Capture the cell that displays the provided text and extract its [x, y] central coordinate. 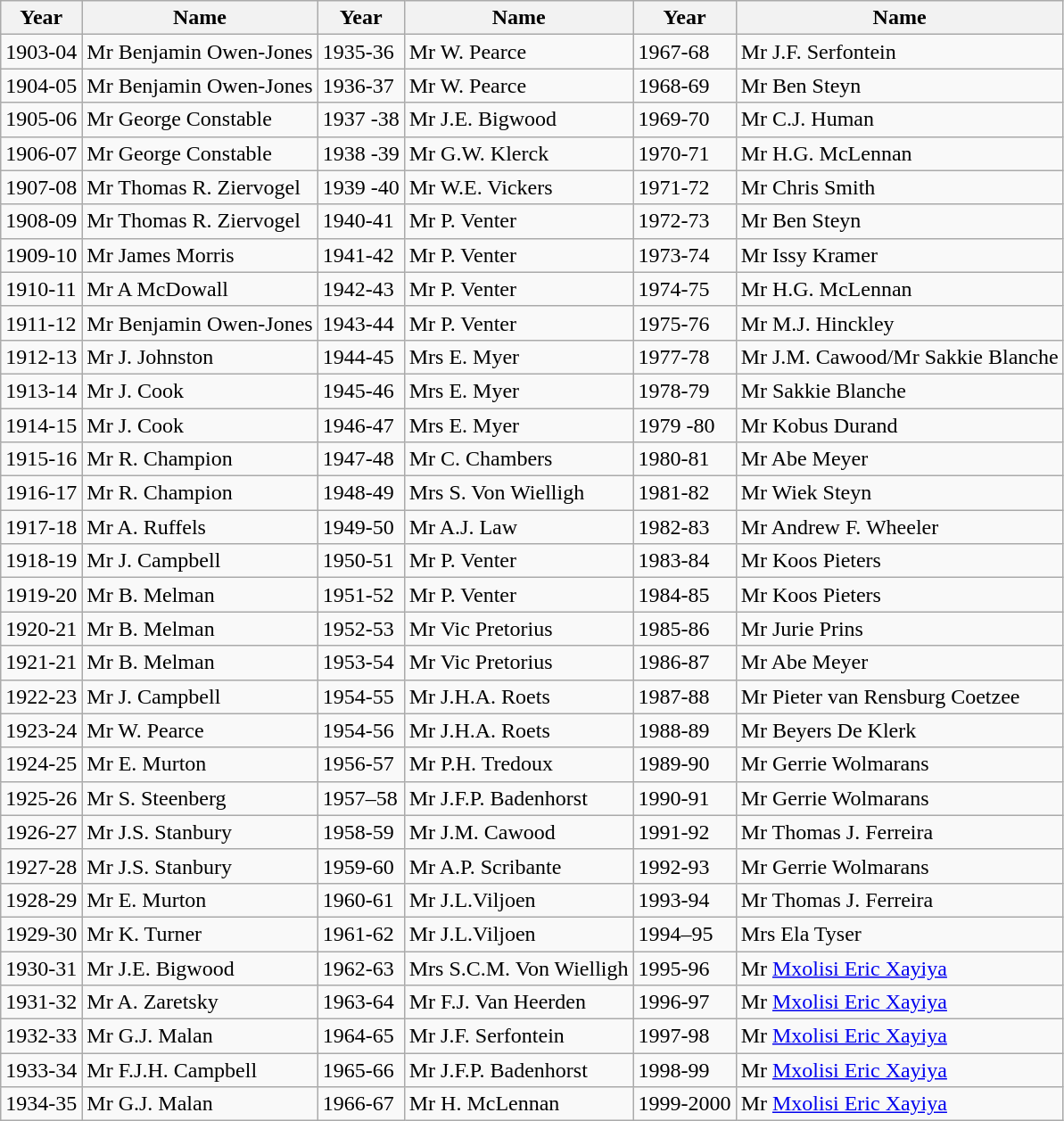
Mr Issy Kramer [899, 255]
1915-16 [41, 459]
1958-59 [360, 832]
Mrs Ela Tyser [899, 934]
1927-28 [41, 866]
Mr A. Ruffels [200, 527]
Mr Pieter van Rensburg Coetzee [899, 697]
1917-18 [41, 527]
1999-2000 [685, 1104]
1907-08 [41, 187]
Mr Wiek Steyn [899, 493]
1910-11 [41, 289]
1997-98 [685, 1036]
1944-45 [360, 357]
1977-78 [685, 357]
1966-67 [360, 1104]
1934-35 [41, 1104]
Mr J.M. Cawood [519, 832]
1908-09 [41, 221]
1993-94 [685, 900]
1968-69 [685, 86]
Mrs S.C.M. Von Wielligh [519, 968]
1975-76 [685, 323]
1929-30 [41, 934]
1990-91 [685, 798]
1905-06 [41, 120]
Mr F.J. Van Heerden [519, 1002]
Mrs S. Von Wielligh [519, 493]
1974-75 [685, 289]
Mr James Morris [200, 255]
Mr J.M. Cawood/Mr Sakkie Blanche [899, 357]
1935-36 [360, 52]
1920-21 [41, 629]
Mr C. Chambers [519, 459]
1919-20 [41, 595]
1926-27 [41, 832]
1928-29 [41, 900]
Mr W.E. Vickers [519, 187]
1939 -40 [360, 187]
1986-87 [685, 663]
1918-19 [41, 561]
1965-66 [360, 1070]
Mr A McDowall [200, 289]
1932-33 [41, 1036]
1963-64 [360, 1002]
1979 -80 [685, 425]
1956-57 [360, 764]
Mr A. Zaretsky [200, 1002]
1994–95 [685, 934]
Mr H. McLennan [519, 1104]
1950-51 [360, 561]
1959-60 [360, 866]
1943-44 [360, 323]
1982-83 [685, 527]
1911-12 [41, 323]
Mr Andrew F. Wheeler [899, 527]
1984-85 [685, 595]
1978-79 [685, 391]
1916-17 [41, 493]
1964-65 [360, 1036]
1937 -38 [360, 120]
1985-86 [685, 629]
1983-84 [685, 561]
Mr Sakkie Blanche [899, 391]
Mr Beyers De Klerk [899, 730]
1996-97 [685, 1002]
1940-41 [360, 221]
1903-04 [41, 52]
1989-90 [685, 764]
1953-54 [360, 663]
Mr C.J. Human [899, 120]
1980-81 [685, 459]
1906-07 [41, 153]
1912-13 [41, 357]
Mr S. Steenberg [200, 798]
1942-43 [360, 289]
1967-68 [685, 52]
1972-73 [685, 221]
1992-93 [685, 866]
1914-15 [41, 425]
1954-56 [360, 730]
1948-49 [360, 493]
1946-47 [360, 425]
1991-92 [685, 832]
1987-88 [685, 697]
Mr G.W. Klerck [519, 153]
1933-34 [41, 1070]
1973-74 [685, 255]
1924-25 [41, 764]
1925-26 [41, 798]
Mr A.P. Scribante [519, 866]
1909-10 [41, 255]
1960-61 [360, 900]
1923-24 [41, 730]
1941-42 [360, 255]
1945-46 [360, 391]
1998-99 [685, 1070]
1949-50 [360, 527]
1971-72 [685, 187]
1954-55 [360, 697]
1995-96 [685, 968]
1970-71 [685, 153]
1981-82 [685, 493]
Mr J. Johnston [200, 357]
1913-14 [41, 391]
1947-48 [360, 459]
1904-05 [41, 86]
1952-53 [360, 629]
1969-70 [685, 120]
1961-62 [360, 934]
1921-21 [41, 663]
Mr M.J. Hinckley [899, 323]
1936-37 [360, 86]
Mr Chris Smith [899, 187]
Mr A.J. Law [519, 527]
1951-52 [360, 595]
Mr Jurie Prins [899, 629]
Mr K. Turner [200, 934]
Mr P.H. Tredoux [519, 764]
1962-63 [360, 968]
1938 -39 [360, 153]
Mr Kobus Durand [899, 425]
1930-31 [41, 968]
1922-23 [41, 697]
Mr F.J.H. Campbell [200, 1070]
1957–58 [360, 798]
1931-32 [41, 1002]
1988-89 [685, 730]
